Extract the (x, y) coordinate from the center of the cell holding the provided text.  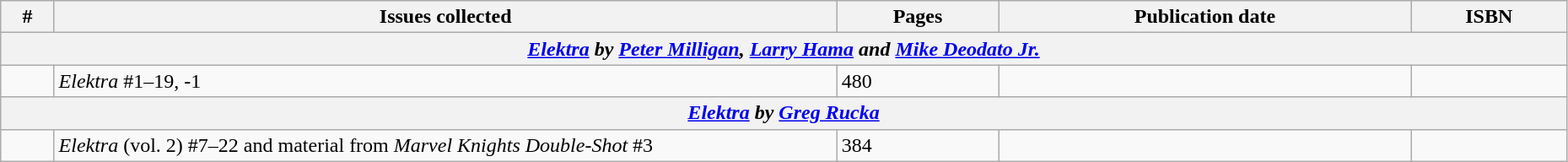
480 (918, 81)
Elektra #1–19, -1 (445, 81)
Pages (918, 17)
Elektra by Peter Milligan, Larry Hama and Mike Deodato Jr. (784, 49)
384 (918, 145)
Publication date (1205, 17)
# (27, 17)
ISBN (1489, 17)
Elektra by Greg Rucka (784, 113)
Elektra (vol. 2) #7–22 and material from Marvel Knights Double-Shot #3 (445, 145)
Issues collected (445, 17)
